Provide the [X, Y] coordinate of the cell's center where the given text is located.  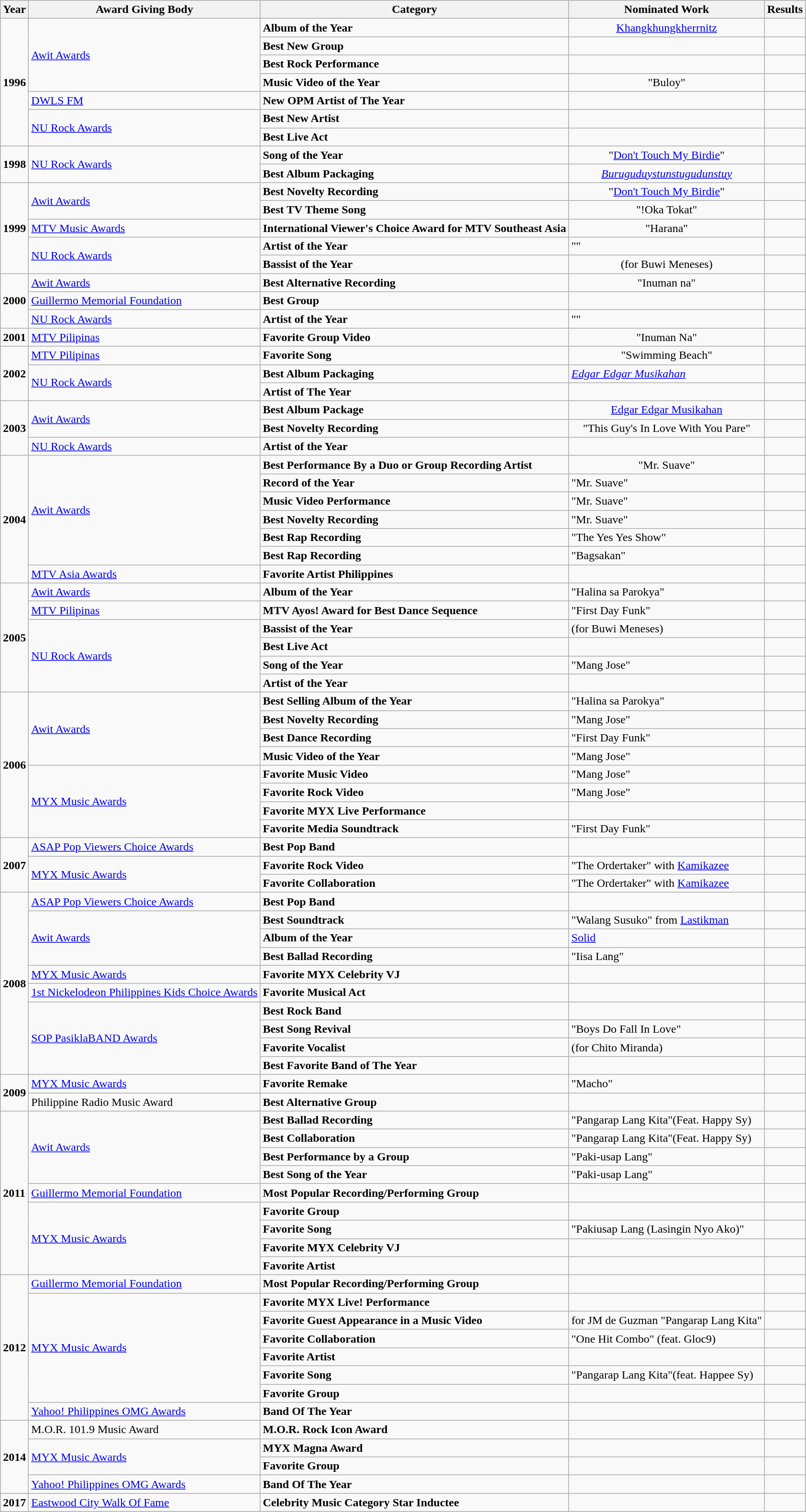
Best TV Theme Song [414, 210]
Best Alternative Recording [414, 283]
Best Rock Performance [414, 64]
"Pakiusap Lang (Lasingin Nyo Ako)" [667, 1229]
"This Guy's In Love With You Pare" [667, 428]
Eastwood City Walk Of Fame [144, 1502]
for JM de Guzman "Pangarap Lang Kita" [667, 1320]
"Boys Do Fall In Love" [667, 1029]
2014 [14, 1457]
2004 [14, 519]
SOP PasiklaBAND Awards [144, 1038]
Best Dance Recording [414, 738]
"Harana" [667, 228]
"Swimming Beach" [667, 355]
Best New Artist [414, 119]
Music Video Performance [414, 501]
M.O.R. 101.9 Music Award [144, 1430]
2005 [14, 638]
Favorite Vocalist [414, 1047]
2006 [14, 765]
Favorite Remake [414, 1083]
2002 [14, 374]
Best Selling Album of the Year [414, 701]
Best New Group [414, 46]
"Pangarap Lang Kita"(feat. Happee Sy) [667, 1375]
Best Favorite Band of The Year [414, 1065]
Best Song of the Year [414, 1175]
Award Giving Body [144, 10]
1998 [14, 164]
MYX Magna Award [414, 1448]
2003 [14, 428]
DWLS FM [144, 100]
2008 [14, 983]
Best Soundtrack [414, 920]
Year [14, 10]
Category [414, 10]
Artist of The Year [414, 392]
"Inuman Na" [667, 337]
"Macho" [667, 1083]
Favorite Media Soundtrack [414, 829]
"Inuman na" [667, 283]
Favorite Guest Appearance in a Music Video [414, 1320]
Favorite MYX Live Performance [414, 811]
(for Chito Miranda) [667, 1047]
Khangkhungkherrnitz [667, 28]
2011 [14, 1193]
2017 [14, 1502]
1st Nickelodeon Philippines Kids Choice Awards [144, 993]
Favorite Musical Act [414, 993]
"Walang Susuko" from Lastikman [667, 920]
"Buloy" [667, 82]
Record of the Year [414, 483]
2001 [14, 337]
Best Song Revival [414, 1029]
MTV Music Awards [144, 228]
Best Collaboration [414, 1138]
2000 [14, 301]
2009 [14, 1093]
MTV Asia Awards [144, 574]
MTV Ayos! Award for Best Dance Sequence [414, 610]
Nominated Work [667, 10]
Celebrity Music Category Star Inductee [414, 1502]
Favorite MYX Live! Performance [414, 1302]
Results [785, 10]
1996 [14, 82]
Favorite Music Video [414, 774]
2012 [14, 1347]
Buruguduystunstugudunstuy [667, 173]
Solid [667, 938]
Best Rock Band [414, 1011]
International Viewer's Choice Award for MTV Southeast Asia [414, 228]
Best Alternative Group [414, 1102]
Best Album Package [414, 410]
Best Performance by a Group [414, 1157]
Favorite Group Video [414, 337]
M.O.R. Rock Icon Award [414, 1430]
Philippine Radio Music Award [144, 1102]
Best Performance By a Duo or Group Recording Artist [414, 464]
"Iisa Lang" [667, 956]
1999 [14, 228]
"!Oka Tokat" [667, 210]
New OPM Artist of The Year [414, 100]
"The Yes Yes Show" [667, 538]
Favorite Artist Philippines [414, 574]
Best Group [414, 301]
"Bagsakan" [667, 556]
2007 [14, 865]
"One Hit Combo" (feat. Gloc9) [667, 1338]
